Identify which cell holds the provided text, then report its [X, Y] central coordinate. 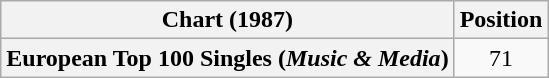
71 [501, 58]
European Top 100 Singles (Music & Media) [228, 58]
Chart (1987) [228, 20]
Position [501, 20]
